Extract the [x, y] coordinate from the center of the cell holding the provided text.  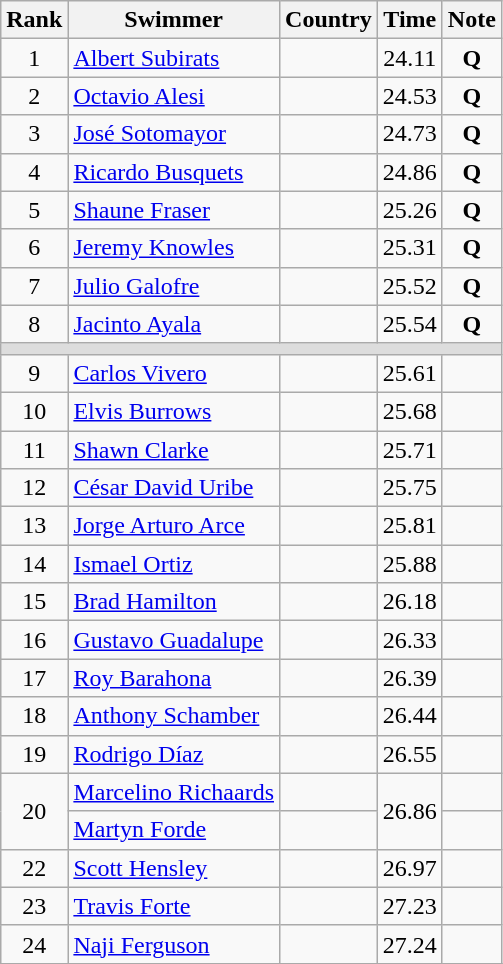
Jeremy Knowles [174, 248]
Ismael Ortiz [174, 564]
25.75 [410, 488]
Rank [34, 20]
Country [329, 20]
2 [34, 96]
César David Uribe [174, 488]
26.39 [410, 678]
24.11 [410, 58]
José Sotomayor [174, 134]
25.81 [410, 526]
26.33 [410, 640]
Roy Barahona [174, 678]
3 [34, 134]
27.24 [410, 944]
Travis Forte [174, 906]
Martyn Forde [174, 830]
Rodrigo Díaz [174, 754]
Swimmer [174, 20]
25.31 [410, 248]
Shaune Fraser [174, 210]
25.26 [410, 210]
19 [34, 754]
10 [34, 411]
16 [34, 640]
9 [34, 373]
Note [472, 20]
Jacinto Ayala [174, 324]
Gustavo Guadalupe [174, 640]
24.53 [410, 96]
11 [34, 449]
8 [34, 324]
13 [34, 526]
12 [34, 488]
Naji Ferguson [174, 944]
18 [34, 716]
Albert Subirats [174, 58]
Carlos Vivero [174, 373]
25.52 [410, 286]
Time [410, 20]
26.18 [410, 602]
25.88 [410, 564]
15 [34, 602]
26.55 [410, 754]
Julio Galofre [174, 286]
25.61 [410, 373]
26.44 [410, 716]
25.68 [410, 411]
24.73 [410, 134]
Ricardo Busquets [174, 172]
20 [34, 811]
25.71 [410, 449]
17 [34, 678]
Anthony Schamber [174, 716]
4 [34, 172]
25.54 [410, 324]
26.86 [410, 811]
14 [34, 564]
22 [34, 868]
24.86 [410, 172]
Scott Hensley [174, 868]
23 [34, 906]
Shawn Clarke [174, 449]
Brad Hamilton [174, 602]
26.97 [410, 868]
Marcelino Richaards [174, 792]
5 [34, 210]
6 [34, 248]
1 [34, 58]
Jorge Arturo Arce [174, 526]
24 [34, 944]
Elvis Burrows [174, 411]
27.23 [410, 906]
Octavio Alesi [174, 96]
7 [34, 286]
